Return the [x, y] coordinate for the center point of the cell that contains the specified text.  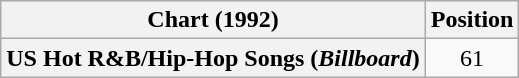
Position [472, 20]
US Hot R&B/Hip-Hop Songs (Billboard) [213, 58]
61 [472, 58]
Chart (1992) [213, 20]
